Pinpoint the cell where the given text exists, returning its [x, y] midpoint coordinate. 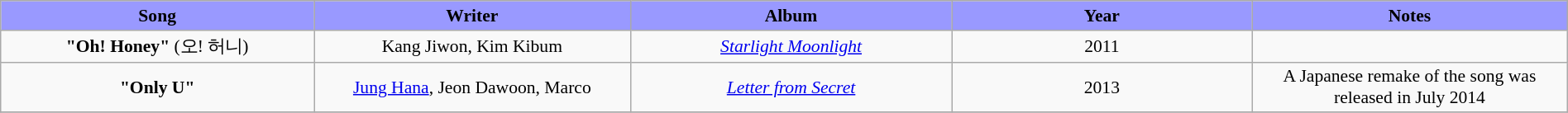
"Only U" [157, 87]
A Japanese remake of the song was released in July 2014 [1410, 87]
2011 [1102, 46]
Album [791, 16]
Starlight Moonlight [791, 46]
Notes [1410, 16]
Letter from Secret [791, 87]
2013 [1102, 87]
Writer [473, 16]
Song [157, 16]
Kang Jiwon, Kim Kibum [473, 46]
Jung Hana, Jeon Dawoon, Marco [473, 87]
Year [1102, 16]
"Oh! Honey" (오! 허니) [157, 46]
